Pinpoint the cell where the given text exists, returning its [X, Y] midpoint coordinate. 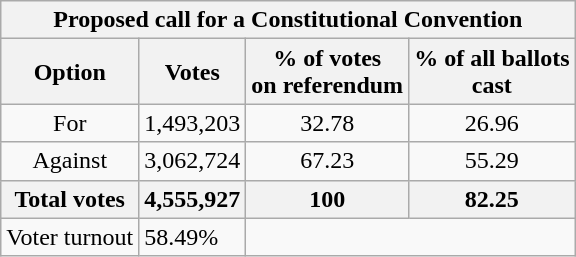
Total votes [70, 199]
4,555,927 [192, 199]
55.29 [492, 161]
3,062,724 [192, 161]
% of all ballotscast [492, 72]
67.23 [328, 161]
Proposed call for a Constitutional Convention [288, 20]
Option [70, 72]
32.78 [328, 123]
58.49% [192, 237]
% of voteson referendum [328, 72]
Votes [192, 72]
26.96 [492, 123]
100 [328, 199]
Voter turnout [70, 237]
Against [70, 161]
For [70, 123]
82.25 [492, 199]
1,493,203 [192, 123]
